Detect which cell encompasses the target text, then output its [X, Y] center coordinate. 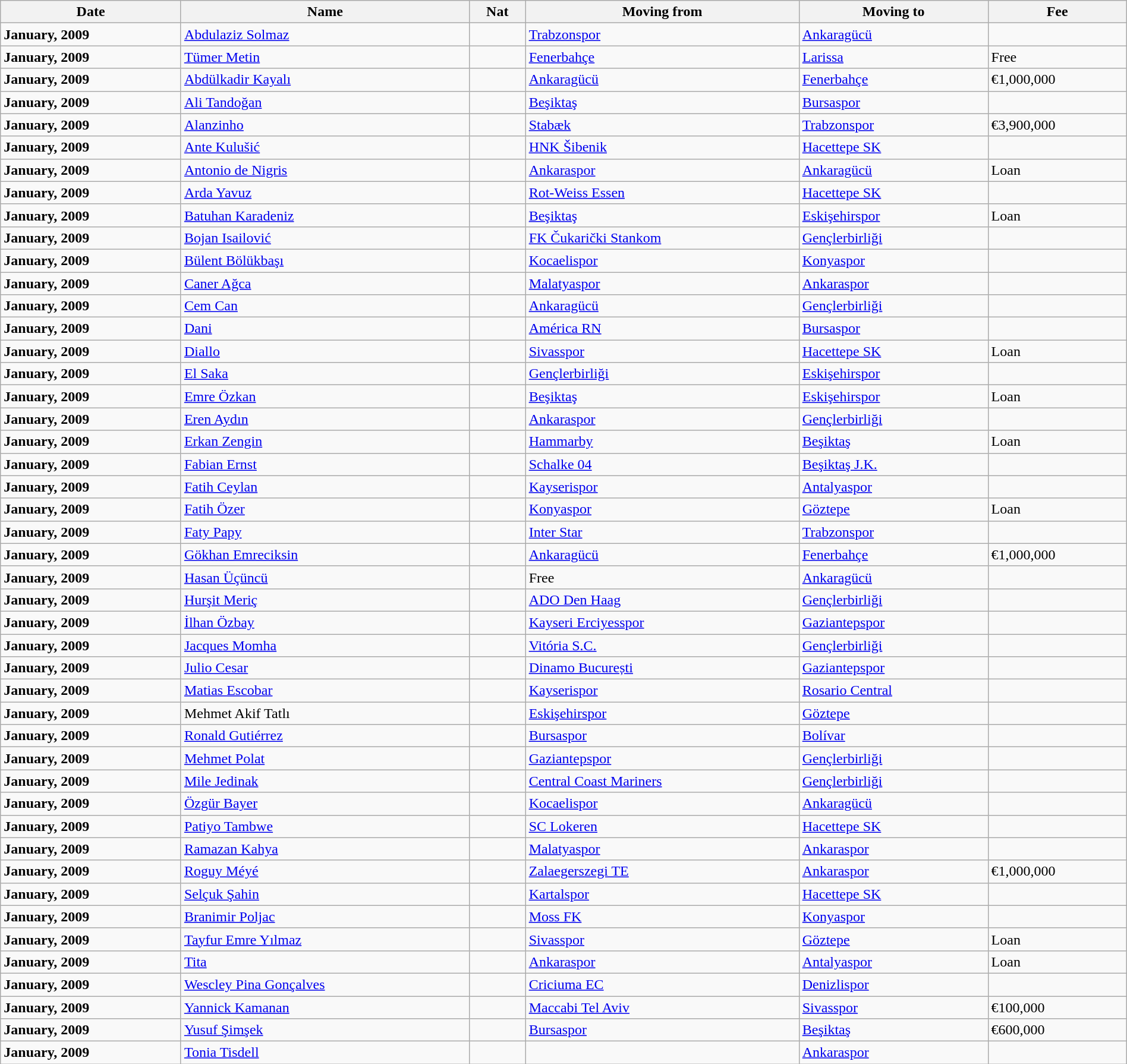
Beşiktaş J.K. [893, 464]
Stabæk [662, 125]
Faty Papy [325, 532]
ADO Den Haag [662, 600]
€3,900,000 [1057, 125]
Cem Can [325, 306]
Gökhan Emreciksin [325, 555]
Yannick Kamanan [325, 1008]
Schalke 04 [662, 464]
Zalaegerszegi TE [662, 871]
Date [91, 12]
Özgür Bayer [325, 804]
Rot-Weiss Essen [662, 193]
Caner Ağca [325, 284]
Maccabi Tel Aviv [662, 1008]
Tümer Metin [325, 57]
Mehmet Akif Tatlı [325, 713]
Selçuk Şahin [325, 894]
Alanzinho [325, 125]
Tayfur Emre Yılmaz [325, 939]
HNK Šibenik [662, 147]
Jacques Momha [325, 645]
Matias Escobar [325, 691]
Eren Aydın [325, 419]
Tita [325, 962]
Hasan Üçüncü [325, 577]
SC Lokeren [662, 826]
Wescley Pina Gonçalves [325, 984]
Fabian Ernst [325, 464]
Moving from [662, 12]
Julio Cesar [325, 668]
Branimir Poljac [325, 917]
€100,000 [1057, 1008]
Larissa [893, 57]
Dinamo București [662, 668]
Name [325, 12]
İlhan Özbay [325, 622]
Fatih Özer [325, 509]
Hurşit Meriç [325, 600]
Ramazan Kahya [325, 849]
Tonia Tisdell [325, 1053]
Hammarby [662, 442]
Fee [1057, 12]
Moss FK [662, 917]
Bolívar [893, 736]
Patiyo Tambwe [325, 826]
Vitória S.C. [662, 645]
Mile Jedinak [325, 781]
Denizlispor [893, 984]
Yusuf Şimşek [325, 1030]
Bülent Bölükbaşı [325, 260]
Ante Kulušić [325, 147]
Mehmet Polat [325, 758]
€600,000 [1057, 1030]
Ronald Gutiérrez [325, 736]
Arda Yavuz [325, 193]
Moving to [893, 12]
FK Čukarički Stankom [662, 238]
Dani [325, 329]
Criciuma EC [662, 984]
Batuhan Karadeniz [325, 215]
Abdulaziz Solmaz [325, 34]
Fatih Ceylan [325, 487]
Roguy Méyé [325, 871]
Abdülkadir Kayalı [325, 80]
América RN [662, 329]
Nat [497, 12]
Ali Tandoğan [325, 102]
Diallo [325, 351]
El Saka [325, 374]
Bojan Isailović [325, 238]
Kartalspor [662, 894]
Antonio de Nigris [325, 170]
Rosario Central [893, 691]
Erkan Zengin [325, 442]
Inter Star [662, 532]
Central Coast Mariners [662, 781]
Emre Özkan [325, 396]
Kayseri Erciyesspor [662, 622]
